Scan for the cell matching the given text and deliver its (x, y) coordinate at center. 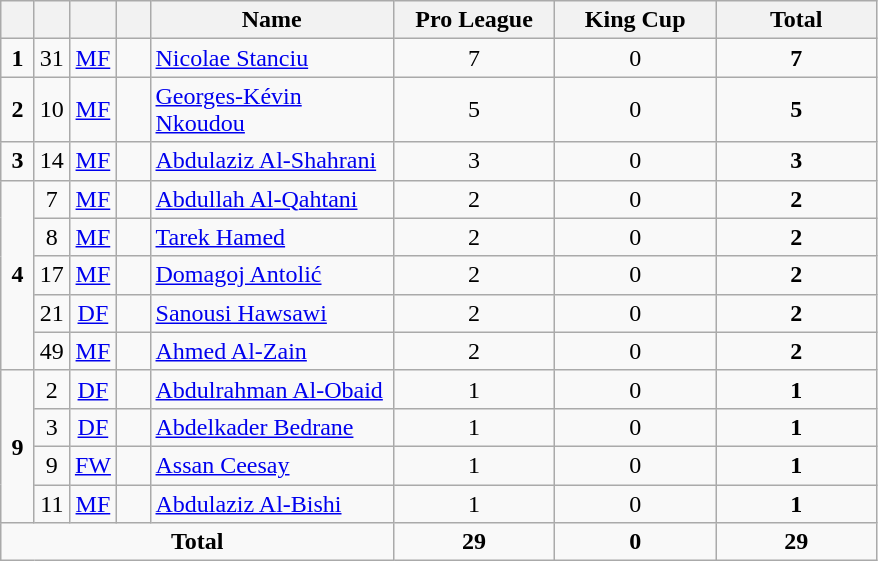
Tarek Hamed (272, 237)
11 (52, 503)
4 (18, 275)
8 (52, 237)
10 (52, 110)
King Cup (636, 20)
FW (92, 465)
21 (52, 313)
Sanousi Hawsawi (272, 313)
Georges-Kévin Nkoudou (272, 110)
Ahmed Al-Zain (272, 351)
Abdelkader Bedrane (272, 427)
Abdulaziz Al-Shahrani (272, 161)
Abdulaziz Al-Bishi (272, 503)
Pro League (474, 20)
14 (52, 161)
31 (52, 58)
Abdulrahman Al-Obaid (272, 389)
Domagoj Antolić (272, 275)
Name (272, 20)
Assan Ceesay (272, 465)
49 (52, 351)
17 (52, 275)
Abdullah Al-Qahtani (272, 199)
Nicolae Stanciu (272, 58)
